Output the (x, y) coordinate of the center of the cell containing the given text.  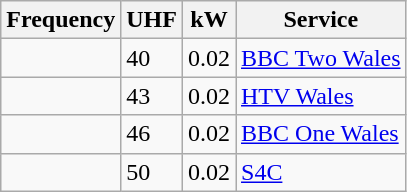
Frequency (61, 20)
BBC One Wales (322, 134)
46 (152, 134)
HTV Wales (322, 96)
43 (152, 96)
Service (322, 20)
BBC Two Wales (322, 58)
UHF (152, 20)
50 (152, 172)
kW (208, 20)
40 (152, 58)
S4C (322, 172)
